Find where the given text appears and provide that cell's center as [x, y] coordinate. 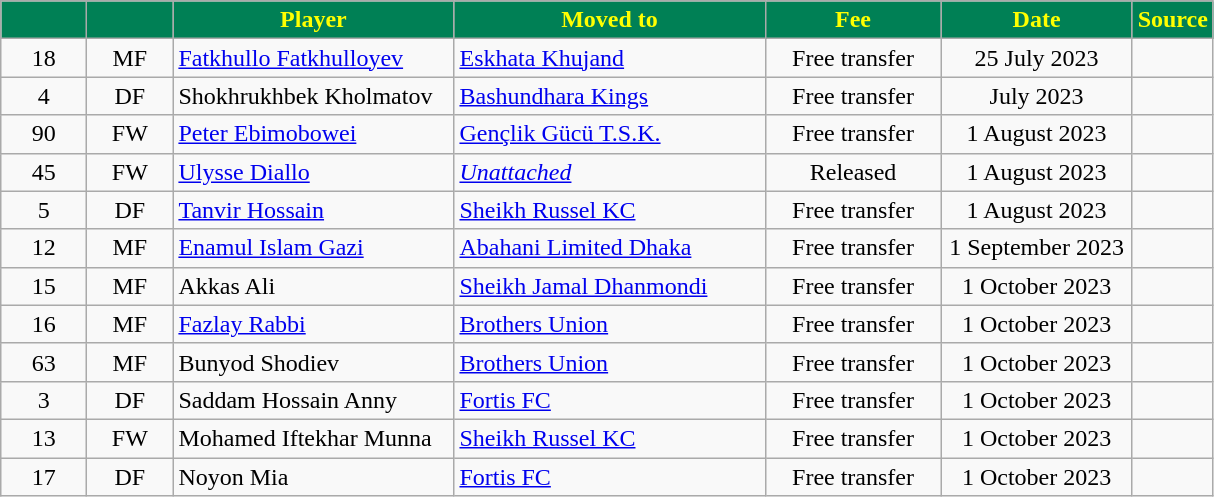
Date [1036, 20]
Ulysse Diallo [314, 172]
17 [44, 477]
3 [44, 400]
Shokhrukhbek Kholmatov [314, 96]
Unattached [610, 172]
1 September 2023 [1036, 248]
25 July 2023 [1036, 58]
Fatkhullo Fatkhulloyev [314, 58]
Noyon Mia [314, 477]
Sheikh Jamal Dhanmondi [610, 286]
16 [44, 324]
Enamul Islam Gazi [314, 248]
Akkas Ali [314, 286]
Fazlay Rabbi [314, 324]
Peter Ebimobowei [314, 134]
Gençlik Gücü T.S.K. [610, 134]
45 [44, 172]
Eskhata Khujand [610, 58]
Player [314, 20]
Source [1172, 20]
13 [44, 438]
Mohamed Iftekhar Munna [314, 438]
4 [44, 96]
Moved to [610, 20]
12 [44, 248]
15 [44, 286]
90 [44, 134]
63 [44, 362]
5 [44, 210]
July 2023 [1036, 96]
Bunyod Shodiev [314, 362]
Fee [853, 20]
Tanvir Hossain [314, 210]
Abahani Limited Dhaka [610, 248]
Saddam Hossain Anny [314, 400]
Released [853, 172]
18 [44, 58]
Bashundhara Kings [610, 96]
